Extract the (x, y) coordinate from the center of the cell holding the provided text.  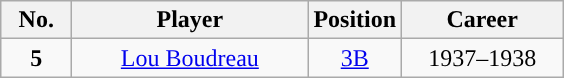
Lou Boudreau (190, 58)
1937–1938 (482, 58)
Player (190, 20)
5 (36, 58)
Position (355, 20)
3B (355, 58)
Career (482, 20)
No. (36, 20)
